Scan for the cell matching the given text and deliver its (x, y) coordinate at center. 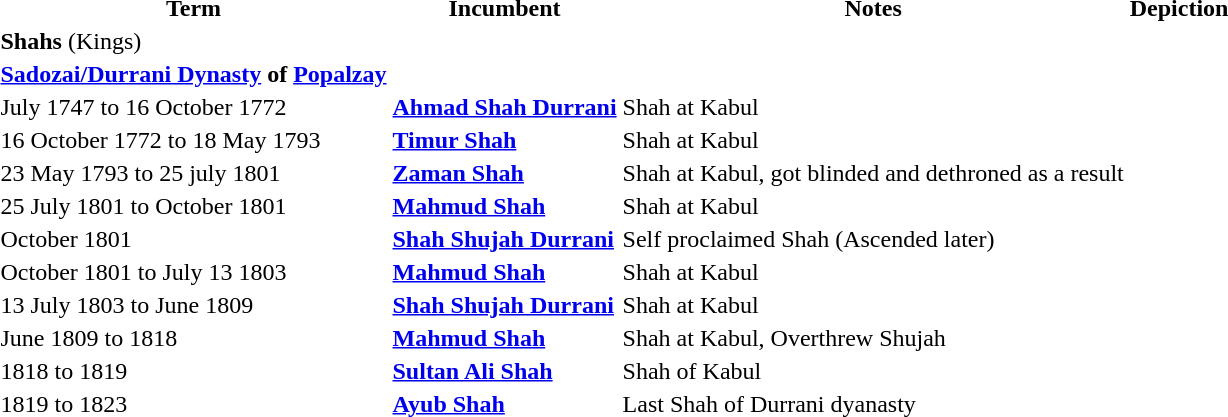
Sultan Ali Shah (504, 371)
Timur Shah (504, 140)
Shah of Kabul (873, 371)
Ahmad Shah Durrani (504, 107)
Shah at Kabul, Overthrew Shujah (873, 338)
Zaman Shah (504, 173)
Self proclaimed Shah (Ascended later) (873, 239)
Shah at Kabul, got blinded and dethroned as a result (873, 173)
